Scan for the cell matching the given text and deliver its [X, Y] coordinate at center. 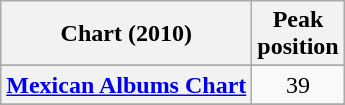
Mexican Albums Chart [126, 85]
Peakposition [298, 34]
39 [298, 85]
Chart (2010) [126, 34]
